Find where the given text appears and provide that cell's center as [X, Y] coordinate. 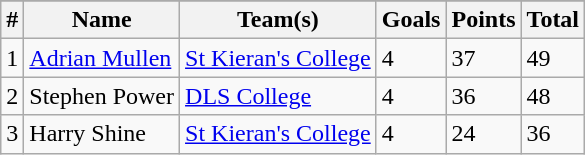
3 [12, 134]
DLS College [278, 96]
24 [484, 134]
1 [12, 58]
Stephen Power [102, 96]
37 [484, 58]
2 [12, 96]
Team(s) [278, 20]
48 [553, 96]
Points [484, 20]
# [12, 20]
Harry Shine [102, 134]
Name [102, 20]
Total [553, 20]
Goals [411, 20]
49 [553, 58]
Adrian Mullen [102, 58]
